Determine the (X, Y) coordinate at the center of the cell enclosing the given text.  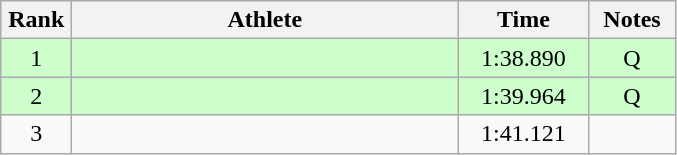
1:39.964 (524, 96)
Rank (36, 20)
Notes (632, 20)
2 (36, 96)
1:38.890 (524, 58)
Athlete (265, 20)
1:41.121 (524, 134)
3 (36, 134)
Time (524, 20)
1 (36, 58)
